Identify which cell holds the provided text, then report its (x, y) central coordinate. 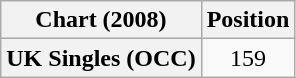
UK Singles (OCC) (101, 58)
Position (248, 20)
159 (248, 58)
Chart (2008) (101, 20)
